Output the (x, y) coordinate of the center of the cell containing the given text.  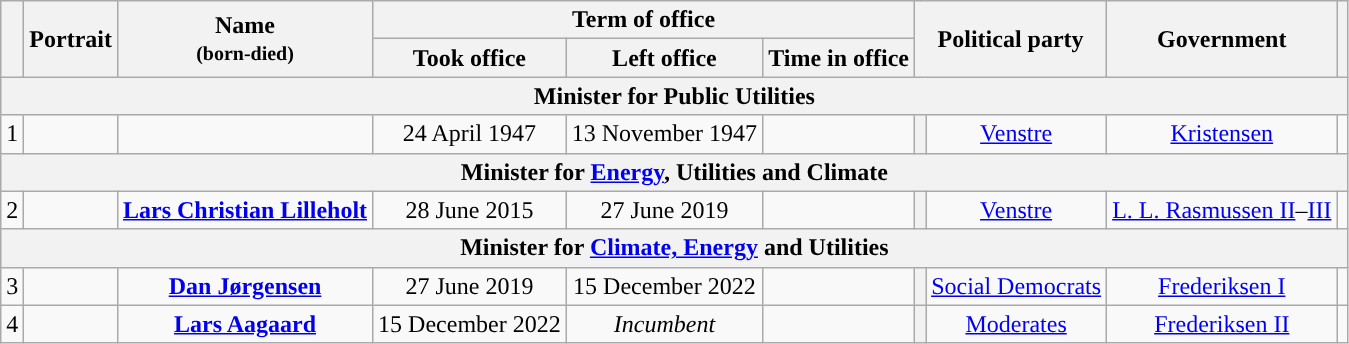
Political party (1011, 39)
4 (12, 324)
24 April 1947 (470, 134)
Portrait (71, 39)
Lars Aagaard (244, 324)
Dan Jørgensen (244, 286)
Lars Christian Lilleholt (244, 210)
2 (12, 210)
L. L. Rasmussen II–III (1222, 210)
Term of office (644, 20)
3 (12, 286)
Took office (470, 58)
Name(born-died) (244, 39)
Time in office (839, 58)
Frederiksen II (1222, 324)
1 (12, 134)
Frederiksen I (1222, 286)
13 November 1947 (664, 134)
Left office (664, 58)
Government (1222, 39)
Kristensen (1222, 134)
Social Democrats (1016, 286)
28 June 2015 (470, 210)
Minister for Public Utilities (674, 96)
Incumbent (664, 324)
Moderates (1016, 324)
Minister for Climate, Energy and Utilities (674, 248)
Minister for Energy, Utilities and Climate (674, 172)
